Provide the (x, y) coordinate of the cell's center where the given text is located.  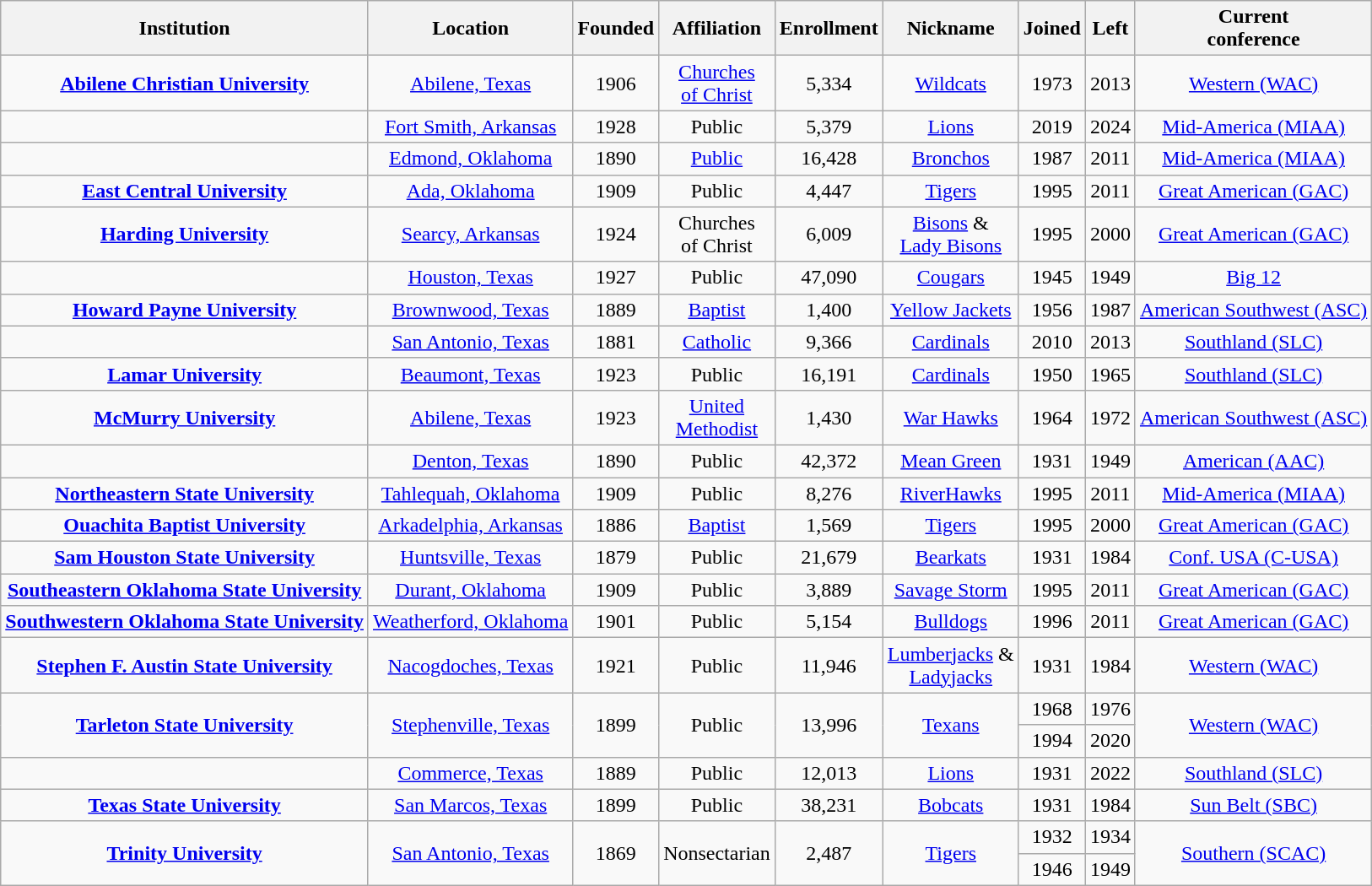
UnitedMethodist (717, 417)
1994 (1051, 741)
38,231 (829, 805)
Bobcats (950, 805)
Savage Storm (950, 590)
Sun Belt (SBC) (1253, 805)
Tahlequah, Oklahoma (470, 494)
1976 (1110, 709)
42,372 (829, 461)
Houston, Texas (470, 278)
Conf. USA (C-USA) (1253, 558)
Stephen F. Austin State University (185, 665)
1964 (1051, 417)
1924 (616, 235)
Howard Payne University (185, 310)
Big 12 (1253, 278)
1928 (616, 127)
Stephenville, Texas (470, 725)
8,276 (829, 494)
9,366 (829, 342)
Ada, Oklahoma (470, 191)
Abilene Christian University (185, 83)
1950 (1051, 374)
Durant, Oklahoma (470, 590)
1869 (616, 853)
1956 (1051, 310)
16,428 (829, 159)
1946 (1051, 869)
Wildcats (950, 83)
1968 (1051, 709)
War Hawks (950, 417)
Southeastern Oklahoma State University (185, 590)
Commerce, Texas (470, 773)
2022 (1110, 773)
1,569 (829, 526)
Yellow Jackets (950, 310)
Brownwood, Texas (470, 310)
Location (470, 29)
Nonsectarian (717, 853)
5,379 (829, 127)
Searcy, Arkansas (470, 235)
Founded (616, 29)
2,487 (829, 853)
1886 (616, 526)
1,430 (829, 417)
1965 (1110, 374)
Cougars (950, 278)
Joined (1051, 29)
East Central University (185, 191)
5,154 (829, 622)
Currentconference (1253, 29)
Left (1110, 29)
American (AAC) (1253, 461)
1879 (616, 558)
Huntsville, Texas (470, 558)
Texas State University (185, 805)
13,996 (829, 725)
Bronchos (950, 159)
Weatherford, Oklahoma (470, 622)
2019 (1051, 127)
Bisons &Lady Bisons (950, 235)
Mean Green (950, 461)
Beaumont, Texas (470, 374)
Arkadelphia, Arkansas (470, 526)
1927 (616, 278)
2024 (1110, 127)
2020 (1110, 741)
Affiliation (717, 29)
Enrollment (829, 29)
Institution (185, 29)
Lumberjacks &Ladyjacks (950, 665)
1972 (1110, 417)
San Marcos, Texas (470, 805)
Harding University (185, 235)
21,679 (829, 558)
Fort Smith, Arkansas (470, 127)
1901 (616, 622)
11,946 (829, 665)
2010 (1051, 342)
3,889 (829, 590)
16,191 (829, 374)
Tarleton State University (185, 725)
1,400 (829, 310)
1945 (1051, 278)
Southern (SCAC) (1253, 853)
47,090 (829, 278)
1932 (1051, 837)
1934 (1110, 837)
Nacogdoches, Texas (470, 665)
1906 (616, 83)
Denton, Texas (470, 461)
12,013 (829, 773)
Nickname (950, 29)
Trinity University (185, 853)
McMurry University (185, 417)
Bulldogs (950, 622)
Sam Houston State University (185, 558)
Bearkats (950, 558)
Edmond, Oklahoma (470, 159)
RiverHawks (950, 494)
1973 (1051, 83)
Southwestern Oklahoma State University (185, 622)
1921 (616, 665)
1996 (1051, 622)
1881 (616, 342)
Texans (950, 725)
Catholic (717, 342)
4,447 (829, 191)
5,334 (829, 83)
Ouachita Baptist University (185, 526)
Northeastern State University (185, 494)
6,009 (829, 235)
Lamar University (185, 374)
